Determine the (x, y) coordinate at the center of the cell enclosing the given text.  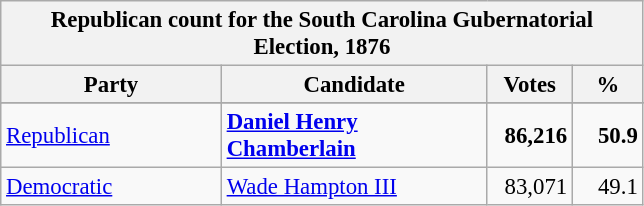
Wade Hampton III (354, 187)
Daniel Henry Chamberlain (354, 136)
86,216 (530, 136)
49.1 (608, 187)
50.9 (608, 136)
Democratic (112, 187)
83,071 (530, 187)
Party (112, 85)
% (608, 85)
Republican (112, 136)
Candidate (354, 85)
Votes (530, 85)
Republican count for the South Carolina Gubernatorial Election, 1876 (322, 34)
